From the cell containing the given text, extract its center point as [X, Y] coordinate. 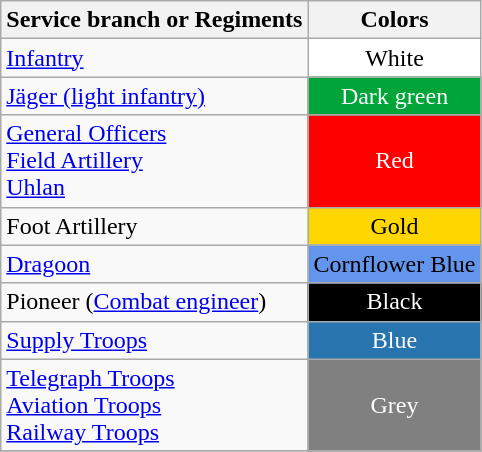
Supply Troops [154, 340]
Service branch or Regiments [154, 20]
Grey [394, 405]
Red [394, 161]
White [394, 58]
Colors [394, 20]
Blue [394, 340]
Dark green [394, 96]
Dragoon [154, 264]
Foot Artillery [154, 226]
Gold [394, 226]
General OfficersField ArtilleryUhlan [154, 161]
Infantry [154, 58]
Jäger (light infantry) [154, 96]
Pioneer (Combat engineer) [154, 302]
Telegraph TroopsAviation TroopsRailway Troops [154, 405]
Cornflower Blue [394, 264]
Black [394, 302]
